Provide the (X, Y) coordinate of the cell's center where the given text is located.  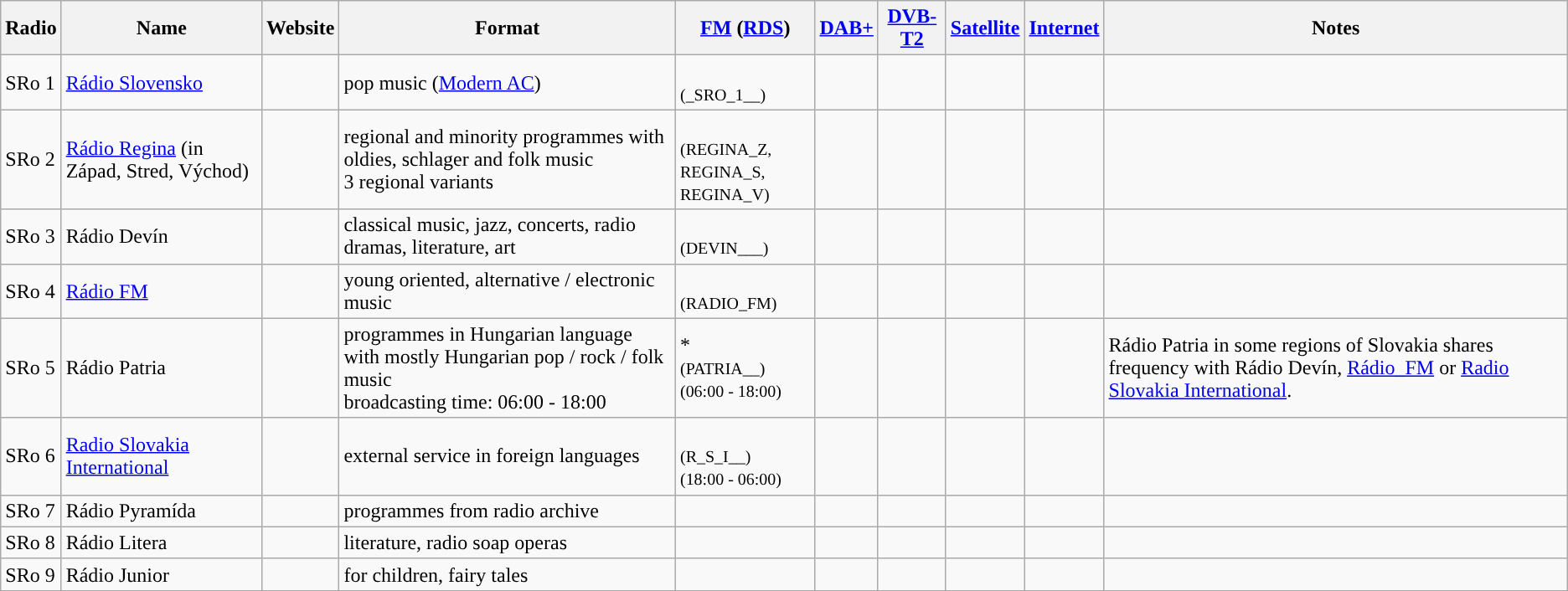
Internet (1064, 28)
SRo 5 (31, 368)
classical music, jazz, concerts, radio dramas, literature, art (508, 236)
Satellite (985, 28)
*(PATRIA__) (06:00 - 18:00) (745, 368)
Name (161, 28)
Format (508, 28)
SRo 4 (31, 291)
Rádio Devín (161, 236)
young oriented, alternative / electronic music (508, 291)
regional and minority programmes with oldies, schlager and folk music 3 regional variants (508, 159)
Rádio Slovensko (161, 82)
SRo 3 (31, 236)
SRo 7 (31, 511)
FM (RDS) (745, 28)
Notes (1335, 28)
programmes in Hungarian language with mostly Hungarian pop / rock / folk music broadcasting time: 06:00 - 18:00 (508, 368)
Rádio Patria in some regions of Slovakia shares frequency with Rádio Devín, Rádio_FM or Radio Slovakia International. (1335, 368)
Rádio Litera (161, 542)
for children, fairy tales (508, 574)
(REGINA_Z, REGINA_S,REGINA_V) (745, 159)
Rádio Junior (161, 574)
literature, radio soap operas (508, 542)
external service in foreign languages (508, 456)
SRo 2 (31, 159)
SRo 1 (31, 82)
SRo 6 (31, 456)
programmes from radio archive (508, 511)
(RADIO_FM) (745, 291)
Rádio Patria (161, 368)
Rádio Pyramída (161, 511)
Rádio FM (161, 291)
SRo 8 (31, 542)
Radio Slovakia International (161, 456)
(_SRO_1__) (745, 82)
pop music (Modern AC) (508, 82)
Rádio Regina (in Západ, Stred, Východ) (161, 159)
DVB-T2 (911, 28)
Radio (31, 28)
SRo 9 (31, 574)
(R_S_I__) (18:00 - 06:00) (745, 456)
Website (300, 28)
DAB+ (846, 28)
(DEVIN___) (745, 236)
